Determine the [X, Y] coordinate at the center of the cell enclosing the given text.  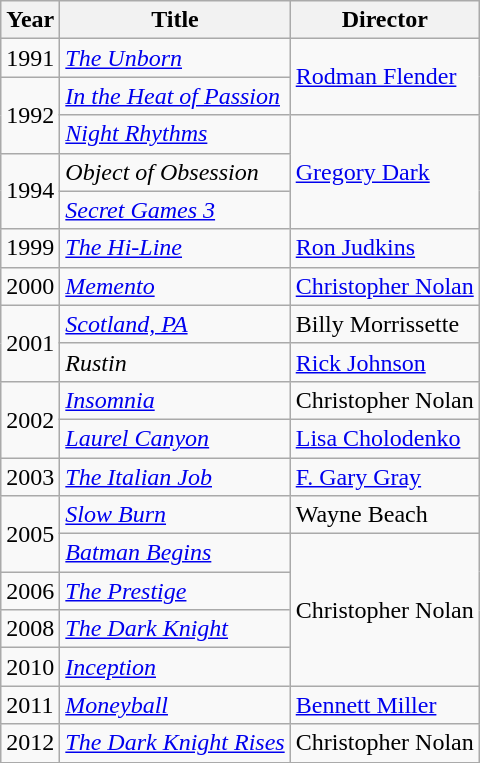
The Unborn [175, 58]
The Dark Knight [175, 629]
The Prestige [175, 591]
Batman Begins [175, 553]
2001 [30, 343]
Rodman Flender [384, 77]
Rustin [175, 362]
Wayne Beach [384, 515]
Night Rhythms [175, 134]
F. Gary Gray [384, 477]
Year [30, 20]
2000 [30, 286]
The Hi-Line [175, 248]
Object of Obsession [175, 172]
Secret Games 3 [175, 210]
2006 [30, 591]
The Italian Job [175, 477]
Billy Morrissette [384, 324]
Memento [175, 286]
2008 [30, 629]
Gregory Dark [384, 172]
The Dark Knight Rises [175, 743]
Slow Burn [175, 515]
2011 [30, 705]
Inception [175, 667]
Moneyball [175, 705]
2010 [30, 667]
1992 [30, 115]
2012 [30, 743]
Director [384, 20]
1999 [30, 248]
In the Heat of Passion [175, 96]
Ron Judkins [384, 248]
2003 [30, 477]
2005 [30, 534]
1994 [30, 191]
1991 [30, 58]
Bennett Miller [384, 705]
2002 [30, 419]
Title [175, 20]
Rick Johnson [384, 362]
Scotland, PA [175, 324]
Lisa Cholodenko [384, 438]
Insomnia [175, 400]
Laurel Canyon [175, 438]
